Return the [X, Y] coordinate for the center point of the cell that contains the specified text.  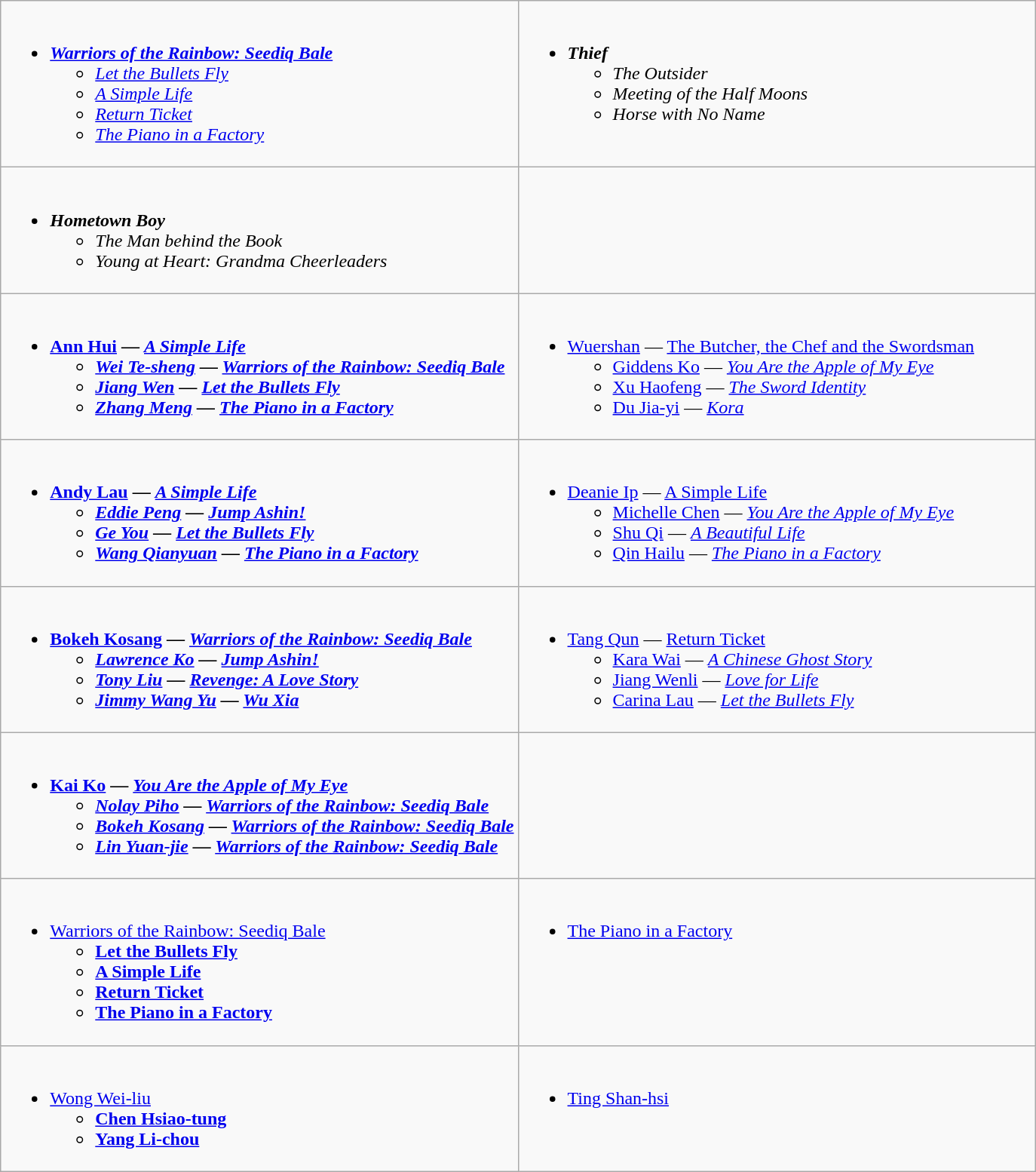
Hometown BoyThe Man behind the BookYoung at Heart: Grandma Cheerleaders [259, 231]
Tang Qun — Return TicketKara Wai — A Chinese Ghost StoryJiang Wenli — Love for LifeCarina Lau — Let the Bullets Fly [777, 659]
Wuershan — The Butcher, the Chef and the SwordsmanGiddens Ko — You Are the Apple of My EyeXu Haofeng — The Sword IdentityDu Jia-yi — Kora [777, 367]
ThiefThe OutsiderMeeting of the Half MoonsHorse with No Name [777, 84]
Ting Shan-hsi [777, 1109]
Wong Wei-liuChen Hsiao-tungYang Li-chou [259, 1109]
The Piano in a Factory [777, 962]
Ann Hui — A Simple LifeWei Te-sheng — Warriors of the Rainbow: Seediq BaleJiang Wen — Let the Bullets FlyZhang Meng — The Piano in a Factory [259, 367]
Deanie Ip — A Simple LifeMichelle Chen — You Are the Apple of My EyeShu Qi — A Beautiful LifeQin Hailu — The Piano in a Factory [777, 513]
Bokeh Kosang — Warriors of the Rainbow: Seediq BaleLawrence Ko — Jump Ashin!Tony Liu — Revenge: A Love StoryJimmy Wang Yu — Wu Xia [259, 659]
Andy Lau — A Simple LifeEddie Peng — Jump Ashin!Ge You — Let the Bullets FlyWang Qianyuan — The Piano in a Factory [259, 513]
